Provide the [X, Y] coordinate of the cell's center where the given text is located.  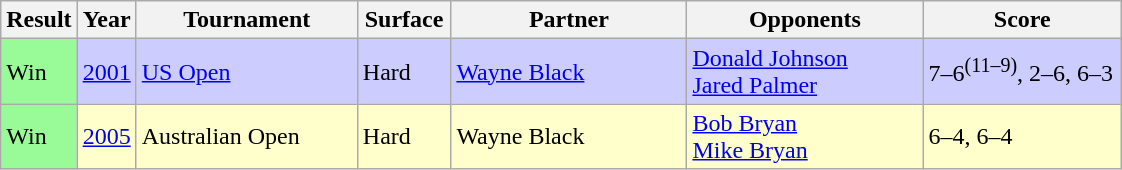
Australian Open [246, 136]
Surface [404, 20]
Bob Bryan Mike Bryan [805, 136]
Tournament [246, 20]
Opponents [805, 20]
Partner [569, 20]
2005 [106, 136]
Donald Johnson Jared Palmer [805, 72]
Year [106, 20]
2001 [106, 72]
US Open [246, 72]
6–4, 6–4 [1022, 136]
Result [39, 20]
Score [1022, 20]
7–6(11–9), 2–6, 6–3 [1022, 72]
